Extract the (X, Y) coordinate from the center of the cell holding the provided text.  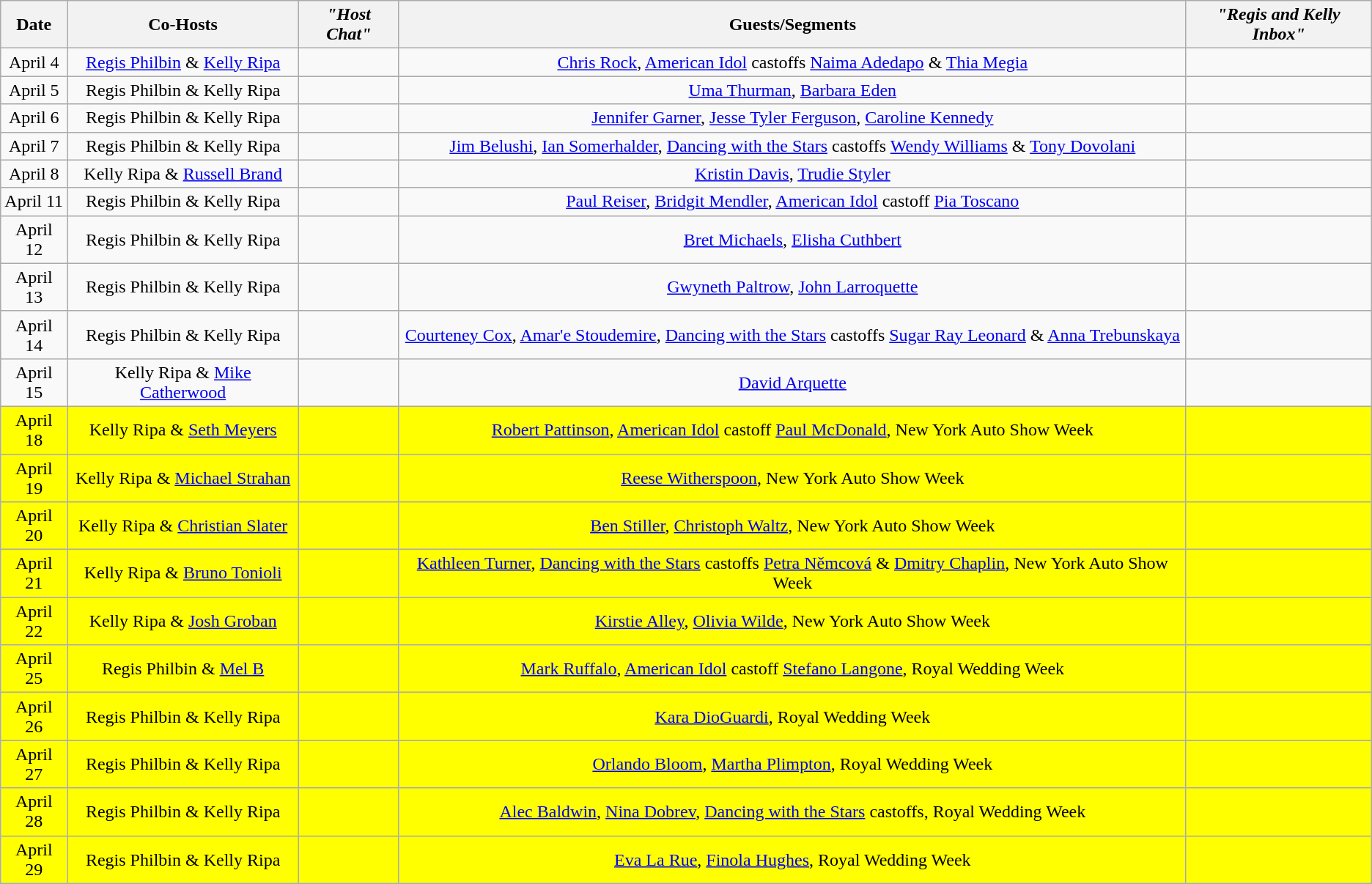
Orlando Bloom, Martha Plimpton, Royal Wedding Week (792, 764)
April 20 (34, 526)
Uma Thurman, Barbara Eden (792, 90)
Ben Stiller, Christoph Waltz, New York Auto Show Week (792, 526)
Guests/Segments (792, 25)
Chris Rock, American Idol castoffs Naima Adedapo & Thia Megia (792, 62)
April 25 (34, 668)
April 14 (34, 334)
April 5 (34, 90)
Jennifer Garner, Jesse Tyler Ferguson, Caroline Kennedy (792, 118)
Gwyneth Paltrow, John Larroquette (792, 287)
April 13 (34, 287)
April 18 (34, 430)
Robert Pattinson, American Idol castoff Paul McDonald, New York Auto Show Week (792, 430)
Co-Hosts (183, 25)
Eva La Rue, Finola Hughes, Royal Wedding Week (792, 859)
Kathleen Turner, Dancing with the Stars castoffs Petra Němcová & Dmitry Chaplin, New York Auto Show Week (792, 573)
Mark Ruffalo, American Idol castoff Stefano Langone, Royal Wedding Week (792, 668)
Alec Baldwin, Nina Dobrev, Dancing with the Stars castoffs, Royal Wedding Week (792, 812)
April 27 (34, 764)
April 15 (34, 383)
Regis Philbin & Mel B (183, 668)
April 8 (34, 174)
Kelly Ripa & Bruno Tonioli (183, 573)
April 4 (34, 62)
Date (34, 25)
"Host Chat" (349, 25)
Reese Witherspoon, New York Auto Show Week (792, 478)
David Arquette (792, 383)
April 12 (34, 239)
April 6 (34, 118)
Kelly Ripa & Christian Slater (183, 526)
Kelly Ripa & Seth Meyers (183, 430)
Courteney Cox, Amar'e Stoudemire, Dancing with the Stars castoffs Sugar Ray Leonard & Anna Trebunskaya (792, 334)
Kelly Ripa & Michael Strahan (183, 478)
Kara DioGuardi, Royal Wedding Week (792, 717)
Jim Belushi, Ian Somerhalder, Dancing with the Stars castoffs Wendy Williams & Tony Dovolani (792, 146)
April 19 (34, 478)
Bret Michaels, Elisha Cuthbert (792, 239)
Paul Reiser, Bridgit Mendler, American Idol castoff Pia Toscano (792, 202)
Kristin Davis, Trudie Styler (792, 174)
"Regis and Kelly Inbox" (1278, 25)
Kelly Ripa & Josh Groban (183, 622)
April 22 (34, 622)
Kelly Ripa & Mike Catherwood (183, 383)
April 29 (34, 859)
April 7 (34, 146)
April 11 (34, 202)
Kirstie Alley, Olivia Wilde, New York Auto Show Week (792, 622)
April 28 (34, 812)
Kelly Ripa & Russell Brand (183, 174)
April 21 (34, 573)
April 26 (34, 717)
